Pinpoint the cell where the given text exists, returning its [X, Y] midpoint coordinate. 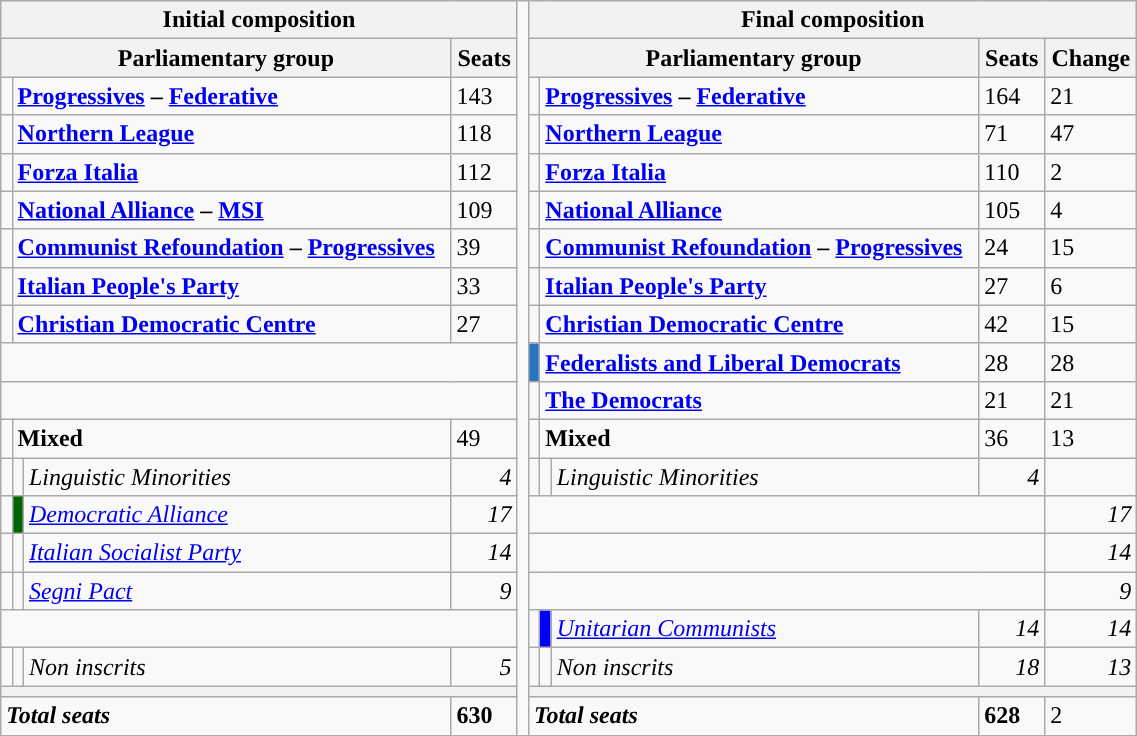
18 [1012, 667]
Initial composition [259, 20]
36 [1012, 438]
47 [1091, 134]
109 [484, 210]
118 [484, 134]
630 [484, 716]
42 [1012, 324]
49 [484, 438]
24 [1012, 248]
628 [1012, 716]
5 [484, 667]
Segni Pact [237, 591]
105 [1012, 210]
Final composition [832, 20]
71 [1012, 134]
The Democrats [760, 400]
143 [484, 96]
National Alliance [760, 210]
6 [1091, 286]
110 [1012, 172]
Change [1091, 58]
39 [484, 248]
National Alliance – MSI [232, 210]
Federalists and Liberal Democrats [760, 362]
Unitarian Communists [765, 629]
33 [484, 286]
Democratic Alliance [237, 515]
Italian Socialist Party [237, 553]
164 [1012, 96]
112 [484, 172]
